Determine the [x, y] coordinate at the center of the cell enclosing the given text.  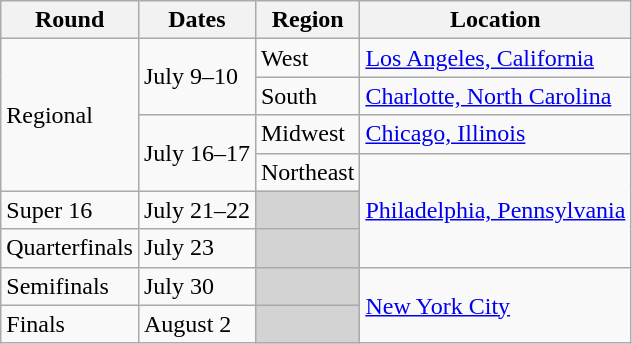
Midwest [307, 134]
Northeast [307, 172]
Los Angeles, California [496, 58]
Dates [196, 20]
South [307, 96]
Semifinals [70, 286]
Location [496, 20]
July 21–22 [196, 210]
July 30 [196, 286]
Chicago, Illinois [496, 134]
July 23 [196, 248]
Quarterfinals [70, 248]
July 16–17 [196, 153]
July 9–10 [196, 77]
Super 16 [70, 210]
Finals [70, 324]
West [307, 58]
Philadelphia, Pennsylvania [496, 210]
August 2 [196, 324]
New York City [496, 305]
Charlotte, North Carolina [496, 96]
Regional [70, 115]
Region [307, 20]
Round [70, 20]
